Pinpoint the cell where the given text exists, returning its (X, Y) midpoint coordinate. 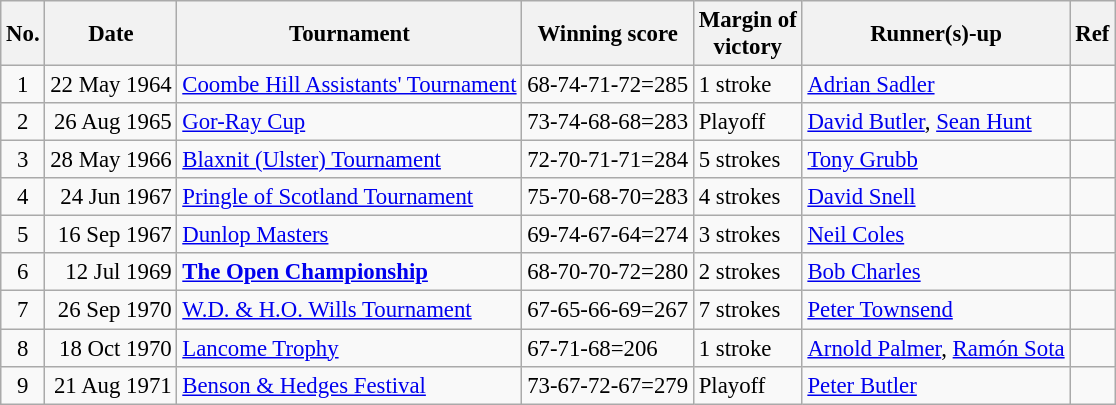
4 (23, 197)
Gor-Ray Cup (350, 122)
1 (23, 85)
6 (23, 273)
9 (23, 385)
Date (111, 34)
Ref (1092, 34)
73-74-68-68=283 (608, 122)
W.D. & H.O. Wills Tournament (350, 310)
David Snell (936, 197)
69-74-67-64=274 (608, 235)
22 May 1964 (111, 85)
Bob Charles (936, 273)
Lancome Trophy (350, 348)
7 (23, 310)
3 (23, 160)
68-70-70-72=280 (608, 273)
David Butler, Sean Hunt (936, 122)
73-67-72-67=279 (608, 385)
3 strokes (748, 235)
75-70-68-70=283 (608, 197)
4 strokes (748, 197)
26 Aug 1965 (111, 122)
Tony Grubb (936, 160)
Peter Butler (936, 385)
67-71-68=206 (608, 348)
Adrian Sadler (936, 85)
21 Aug 1971 (111, 385)
2 (23, 122)
5 (23, 235)
Neil Coles (936, 235)
Arnold Palmer, Ramón Sota (936, 348)
No. (23, 34)
24 Jun 1967 (111, 197)
8 (23, 348)
The Open Championship (350, 273)
7 strokes (748, 310)
Benson & Hedges Festival (350, 385)
Tournament (350, 34)
Winning score (608, 34)
72-70-71-71=284 (608, 160)
Blaxnit (Ulster) Tournament (350, 160)
16 Sep 1967 (111, 235)
12 Jul 1969 (111, 273)
5 strokes (748, 160)
28 May 1966 (111, 160)
68-74-71-72=285 (608, 85)
Peter Townsend (936, 310)
Runner(s)-up (936, 34)
Dunlop Masters (350, 235)
Pringle of Scotland Tournament (350, 197)
67-65-66-69=267 (608, 310)
Margin ofvictory (748, 34)
18 Oct 1970 (111, 348)
Coombe Hill Assistants' Tournament (350, 85)
26 Sep 1970 (111, 310)
2 strokes (748, 273)
